For the text-containing cell, return its midpoint in (x, y) coordinate format. 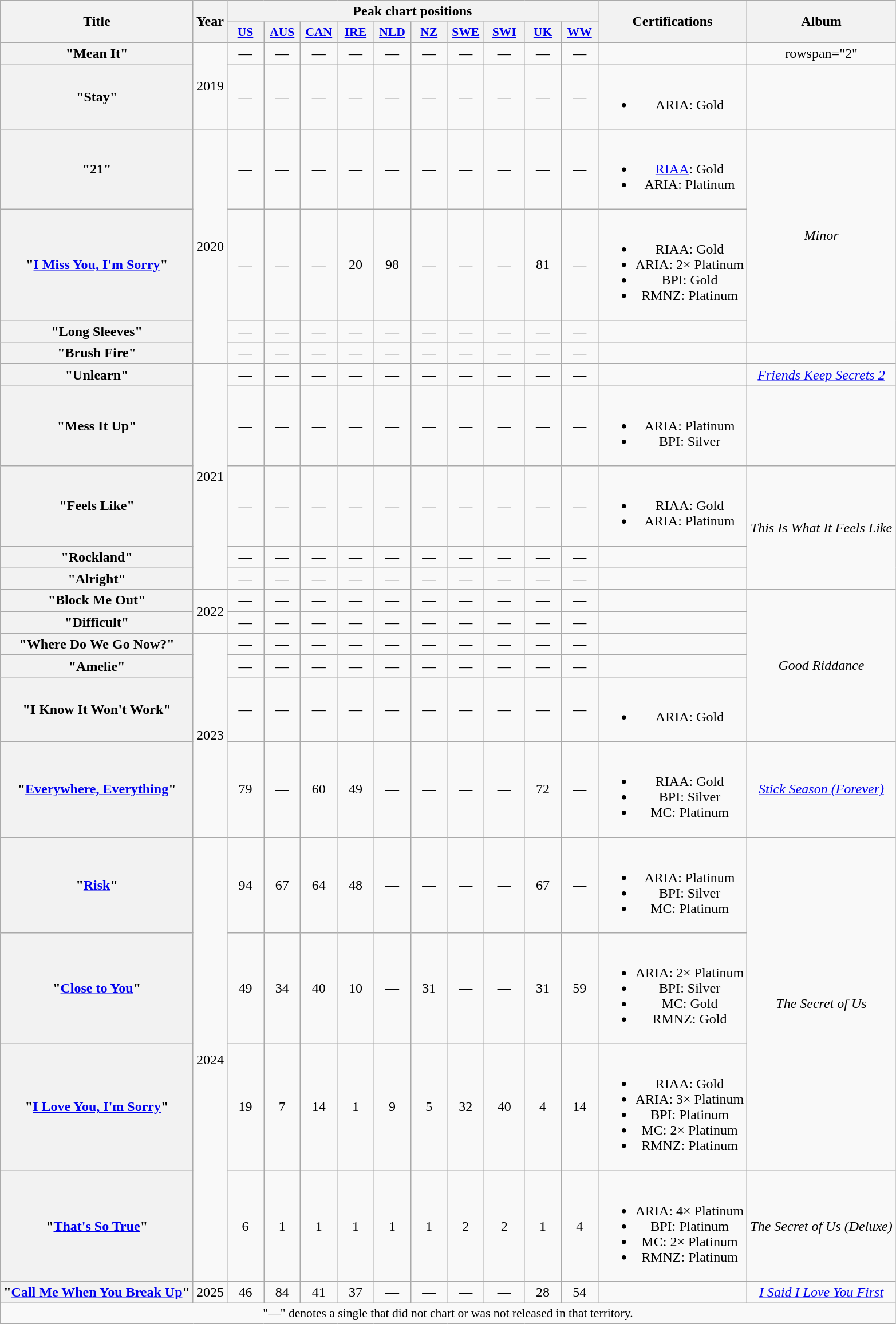
7 (282, 1107)
6 (245, 1226)
Title (97, 22)
Peak chart positions (412, 11)
"—" denotes a single that did not chart or was not released in that territory. (448, 1314)
"Feels Like" (97, 506)
Friends Keep Secrets 2 (821, 375)
"21" (97, 169)
CAN (319, 33)
UK (543, 33)
20 (356, 265)
"Amelie" (97, 666)
"I Love You, I'm Sorry" (97, 1107)
ARIA: 4× PlatinumBPI: PlatinumMC: 2× PlatinumRMNZ: Platinum (672, 1226)
64 (319, 885)
2021 (210, 477)
SWI (504, 33)
28 (543, 1293)
I Said I Love You First (821, 1293)
54 (579, 1293)
rowspan="2" (821, 53)
41 (319, 1293)
10 (356, 989)
"Mean It" (97, 53)
"Close to You" (97, 989)
"Rockland" (97, 557)
AUS (282, 33)
48 (356, 885)
"I Know It Won't Work" (97, 709)
"Call Me When You Break Up" (97, 1293)
60 (319, 789)
"Difficult" (97, 622)
SWE (465, 33)
NZ (429, 33)
Album (821, 22)
"Risk" (97, 885)
79 (245, 789)
81 (543, 265)
59 (579, 989)
94 (245, 885)
"Unlearn" (97, 375)
2022 (210, 611)
"Everywhere, Everything" (97, 789)
Certifications (672, 22)
WW (579, 33)
"That's So True" (97, 1226)
RIAA: GoldARIA: 3× PlatinumBPI: PlatinumMC: 2× PlatinumRMNZ: Platinum (672, 1107)
ARIA: PlatinumBPI: Silver (672, 426)
"I Miss You, I'm Sorry" (97, 265)
US (245, 33)
2025 (210, 1293)
"Stay" (97, 96)
2024 (210, 1059)
"Where Do We Go Now?" (97, 644)
Minor (821, 236)
98 (392, 265)
2019 (210, 86)
"Block Me Out" (97, 600)
34 (282, 989)
Stick Season (Forever) (821, 789)
"Mess It Up" (97, 426)
Year (210, 22)
9 (392, 1107)
This Is What It Feels Like (821, 528)
19 (245, 1107)
72 (543, 789)
RIAA: GoldBPI: SilverMC: Platinum (672, 789)
IRE (356, 33)
"Alright" (97, 579)
"Brush Fire" (97, 353)
84 (282, 1293)
2020 (210, 247)
RIAA: GoldARIA: 2× PlatinumBPI: GoldRMNZ: Platinum (672, 265)
ARIA: PlatinumBPI: SilverMC: Platinum (672, 885)
46 (245, 1293)
32 (465, 1107)
5 (429, 1107)
37 (356, 1293)
Good Riddance (821, 665)
The Secret of Us (Deluxe) (821, 1226)
ARIA: 2× PlatinumBPI: SilverMC: GoldRMNZ: Gold (672, 989)
2023 (210, 735)
NLD (392, 33)
The Secret of Us (821, 1003)
"Long Sleeves" (97, 331)
